Search for the cell housing the specified text and yield its (x, y) center coordinate. 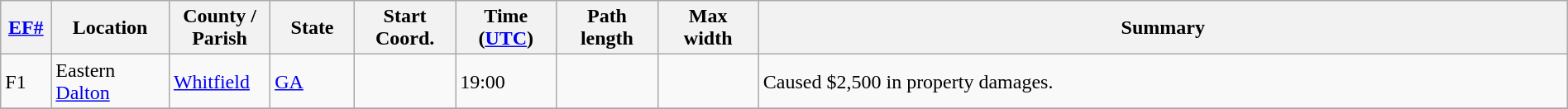
EF# (26, 28)
Max width (708, 28)
Whitfield (219, 81)
Start Coord. (404, 28)
Time (UTC) (506, 28)
County / Parish (219, 28)
19:00 (506, 81)
F1 (26, 81)
State (313, 28)
Path length (607, 28)
GA (313, 81)
Eastern Dalton (111, 81)
Summary (1163, 28)
Location (111, 28)
Caused $2,500 in property damages. (1163, 81)
